From the cell containing the given text, extract its center point as [X, Y] coordinate. 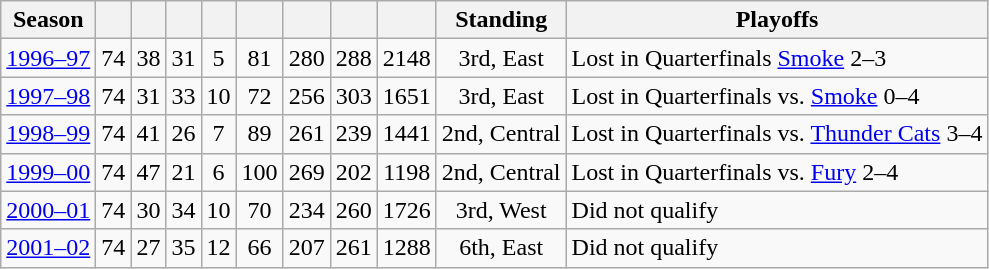
207 [306, 248]
234 [306, 210]
1999–00 [48, 172]
38 [148, 58]
Lost in Quarterfinals vs. Fury 2–4 [777, 172]
21 [184, 172]
Season [48, 20]
288 [354, 58]
260 [354, 210]
47 [148, 172]
26 [184, 134]
5 [218, 58]
Lost in Quarterfinals vs. Thunder Cats 3–4 [777, 134]
Lost in Quarterfinals Smoke 2–3 [777, 58]
6th, East [501, 248]
2001–02 [48, 248]
Lost in Quarterfinals vs. Smoke 0–4 [777, 96]
89 [260, 134]
27 [148, 248]
1288 [406, 248]
1998–99 [48, 134]
70 [260, 210]
239 [354, 134]
1997–98 [48, 96]
100 [260, 172]
30 [148, 210]
66 [260, 248]
202 [354, 172]
Standing [501, 20]
256 [306, 96]
1726 [406, 210]
1651 [406, 96]
35 [184, 248]
1441 [406, 134]
34 [184, 210]
303 [354, 96]
Playoffs [777, 20]
72 [260, 96]
6 [218, 172]
3rd, West [501, 210]
81 [260, 58]
280 [306, 58]
12 [218, 248]
33 [184, 96]
2000–01 [48, 210]
269 [306, 172]
2148 [406, 58]
1996–97 [48, 58]
41 [148, 134]
1198 [406, 172]
7 [218, 134]
